Provide the [x, y] coordinate of the cell's center where the given text is located.  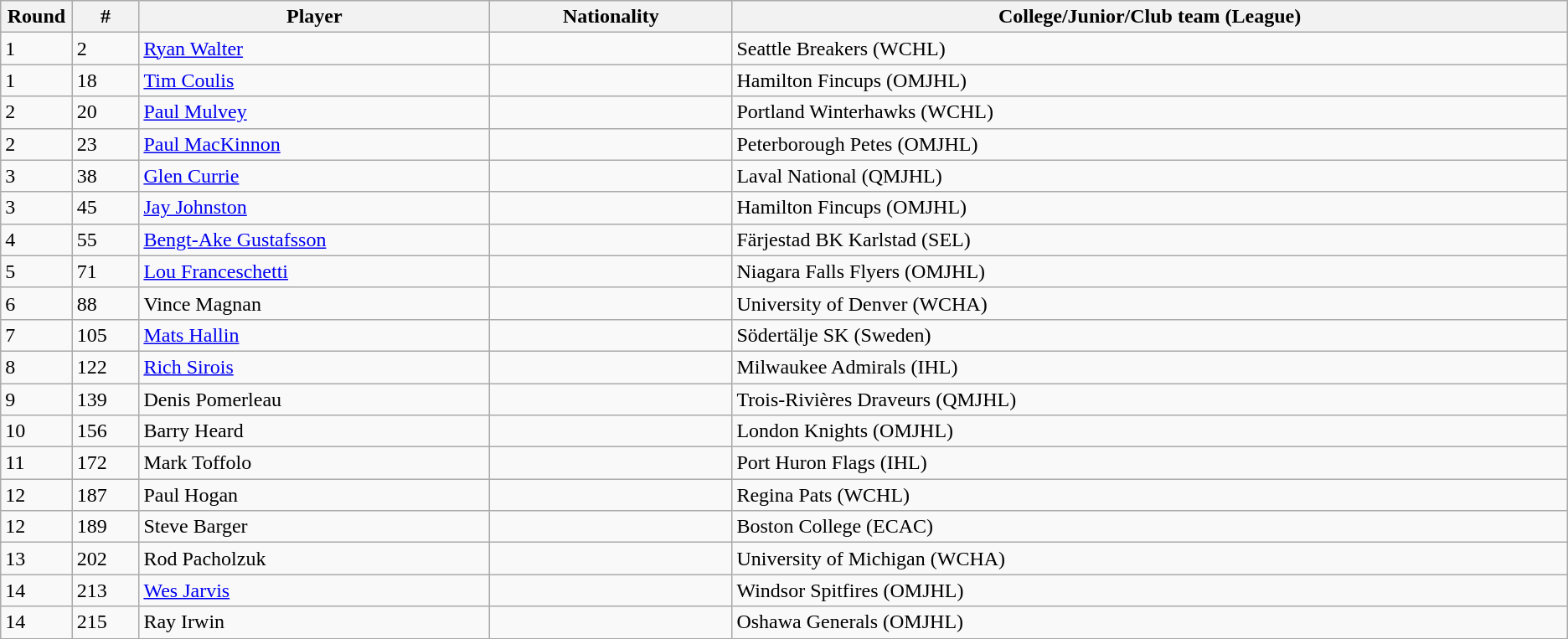
Wes Jarvis [315, 590]
55 [106, 240]
London Knights (OMJHL) [1149, 431]
Tim Coulis [315, 80]
Rod Pacholzuk [315, 559]
Barry Heard [315, 431]
20 [106, 112]
187 [106, 495]
Ryan Walter [315, 49]
Mark Toffolo [315, 463]
Peterborough Petes (OMJHL) [1149, 144]
Steve Barger [315, 527]
Denis Pomerleau [315, 399]
189 [106, 527]
Vince Magnan [315, 303]
18 [106, 80]
202 [106, 559]
Ray Irwin [315, 622]
8 [37, 367]
5 [37, 271]
College/Junior/Club team (League) [1149, 17]
88 [106, 303]
Paul MacKinnon [315, 144]
Boston College (ECAC) [1149, 527]
10 [37, 431]
Windsor Spitfires (OMJHL) [1149, 590]
# [106, 17]
Portland Winterhawks (WCHL) [1149, 112]
Round [37, 17]
6 [37, 303]
University of Denver (WCHA) [1149, 303]
Milwaukee Admirals (IHL) [1149, 367]
Regina Pats (WCHL) [1149, 495]
Laval National (QMJHL) [1149, 176]
Bengt-Ake Gustafsson [315, 240]
Lou Franceschetti [315, 271]
Paul Mulvey [315, 112]
215 [106, 622]
Rich Sirois [315, 367]
213 [106, 590]
University of Michigan (WCHA) [1149, 559]
Seattle Breakers (WCHL) [1149, 49]
Paul Hogan [315, 495]
Player [315, 17]
71 [106, 271]
Port Huron Flags (IHL) [1149, 463]
23 [106, 144]
38 [106, 176]
122 [106, 367]
Mats Hallin [315, 335]
Trois-Rivières Draveurs (QMJHL) [1149, 399]
Jay Johnston [315, 208]
Niagara Falls Flyers (OMJHL) [1149, 271]
139 [106, 399]
Färjestad BK Karlstad (SEL) [1149, 240]
13 [37, 559]
Glen Currie [315, 176]
4 [37, 240]
105 [106, 335]
Nationality [611, 17]
45 [106, 208]
9 [37, 399]
Oshawa Generals (OMJHL) [1149, 622]
Södertälje SK (Sweden) [1149, 335]
7 [37, 335]
172 [106, 463]
156 [106, 431]
11 [37, 463]
